Identify which cell holds the provided text, then report its [x, y] central coordinate. 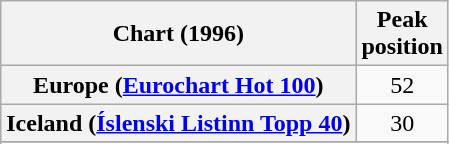
Chart (1996) [178, 34]
Europe (Eurochart Hot 100) [178, 85]
Iceland (Íslenski Listinn Topp 40) [178, 123]
Peakposition [402, 34]
52 [402, 85]
30 [402, 123]
